Output the [X, Y] coordinate of the center of the cell containing the given text.  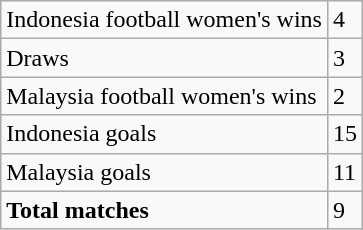
Draws [164, 58]
Total matches [164, 210]
15 [344, 134]
Malaysia goals [164, 172]
2 [344, 96]
11 [344, 172]
9 [344, 210]
Malaysia football women's wins [164, 96]
3 [344, 58]
4 [344, 20]
Indonesia football women's wins [164, 20]
Indonesia goals [164, 134]
